Identify which cell holds the provided text, then report its (X, Y) central coordinate. 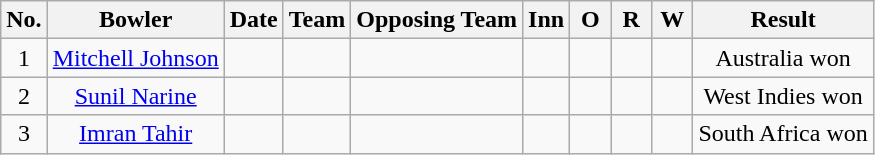
2 (24, 96)
No. (24, 20)
Bowler (136, 20)
South Africa won (783, 134)
Team (317, 20)
Imran Tahir (136, 134)
3 (24, 134)
Result (783, 20)
R (632, 20)
W (672, 20)
Date (254, 20)
Mitchell Johnson (136, 58)
West Indies won (783, 96)
O (590, 20)
Australia won (783, 58)
Opposing Team (437, 20)
Inn (546, 20)
1 (24, 58)
Sunil Narine (136, 96)
